Identify which cell holds the provided text, then report its [X, Y] central coordinate. 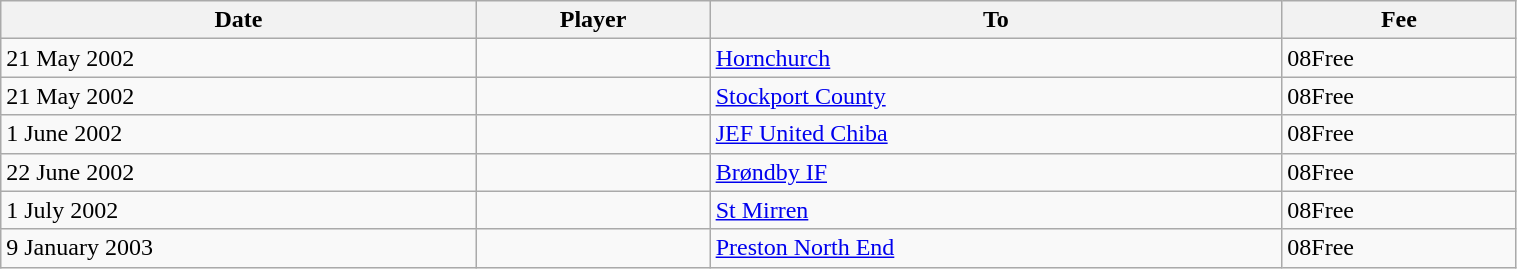
St Mirren [996, 210]
Fee [1399, 20]
Date [238, 20]
Stockport County [996, 96]
Preston North End [996, 248]
22 June 2002 [238, 172]
9 January 2003 [238, 248]
Brøndby IF [996, 172]
1 June 2002 [238, 134]
JEF United Chiba [996, 134]
Player [593, 20]
1 July 2002 [238, 210]
Hornchurch [996, 58]
To [996, 20]
